Return (X, Y) of the center of cell containing provided text 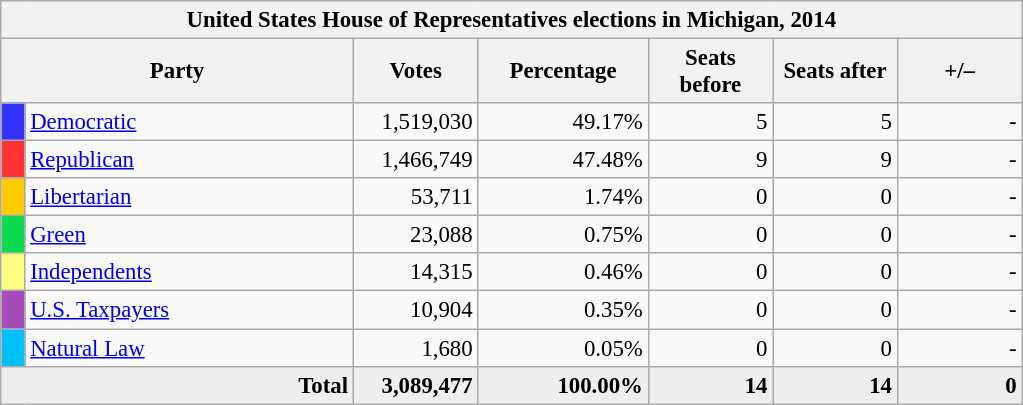
Votes (416, 72)
100.00% (563, 385)
14,315 (416, 273)
Independents (189, 273)
0.05% (563, 348)
0.35% (563, 310)
23,088 (416, 235)
+/– (960, 72)
Seats after (836, 72)
Party (178, 72)
47.48% (563, 160)
U.S. Taxpayers (189, 310)
Percentage (563, 72)
1,466,749 (416, 160)
0.75% (563, 235)
10,904 (416, 310)
1,680 (416, 348)
Green (189, 235)
1.74% (563, 197)
53,711 (416, 197)
0.46% (563, 273)
3,089,477 (416, 385)
Democratic (189, 122)
1,519,030 (416, 122)
49.17% (563, 122)
Republican (189, 160)
Libertarian (189, 197)
United States House of Representatives elections in Michigan, 2014 (512, 20)
Natural Law (189, 348)
Total (178, 385)
Seats before (710, 72)
